Output the (X, Y) coordinate of the center of the cell containing the given text.  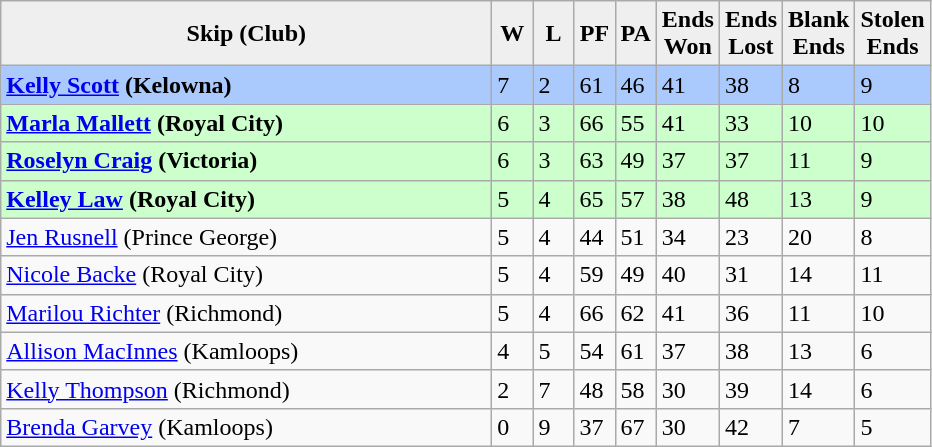
46 (636, 85)
0 (512, 427)
36 (750, 313)
PA (636, 34)
L (554, 34)
58 (636, 389)
65 (594, 199)
40 (688, 275)
54 (594, 351)
39 (750, 389)
W (512, 34)
23 (750, 237)
Marilou Richter (Richmond) (246, 313)
Ends Won (688, 34)
Brenda Garvey (Kamloops) (246, 427)
Skip (Club) (246, 34)
34 (688, 237)
33 (750, 123)
55 (636, 123)
Ends Lost (750, 34)
Nicole Backe (Royal City) (246, 275)
20 (819, 237)
Stolen Ends (892, 34)
Jen Rusnell (Prince George) (246, 237)
42 (750, 427)
Kelly Scott (Kelowna) (246, 85)
63 (594, 161)
Kelley Law (Royal City) (246, 199)
51 (636, 237)
Allison MacInnes (Kamloops) (246, 351)
59 (594, 275)
Roselyn Craig (Victoria) (246, 161)
PF (594, 34)
Marla Mallett (Royal City) (246, 123)
Blank Ends (819, 34)
67 (636, 427)
31 (750, 275)
Kelly Thompson (Richmond) (246, 389)
57 (636, 199)
44 (594, 237)
62 (636, 313)
